Determine the [x, y] coordinate at the center of the cell enclosing the given text.  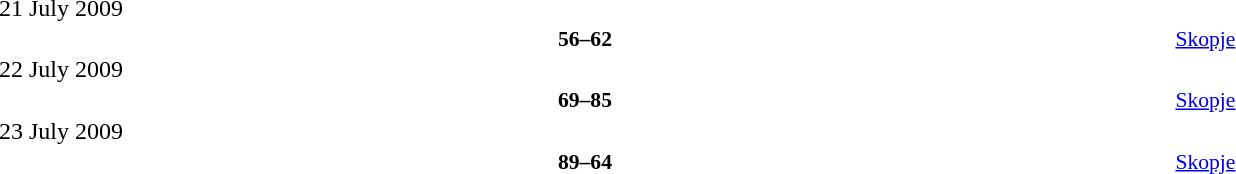
56–62 [584, 38]
69–85 [584, 100]
